Scan for the cell matching the given text and deliver its [X, Y] coordinate at center. 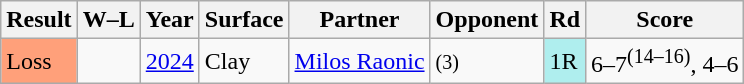
Partner [360, 20]
(3) [487, 62]
2024 [170, 62]
Year [170, 20]
Loss [39, 62]
Rd [565, 20]
Score [665, 20]
Milos Raonic [360, 62]
1R [565, 62]
Surface [244, 20]
6–7(14–16), 4–6 [665, 62]
W–L [108, 20]
Opponent [487, 20]
Result [39, 20]
Clay [244, 62]
